From the cell containing the given text, extract its center point as (x, y) coordinate. 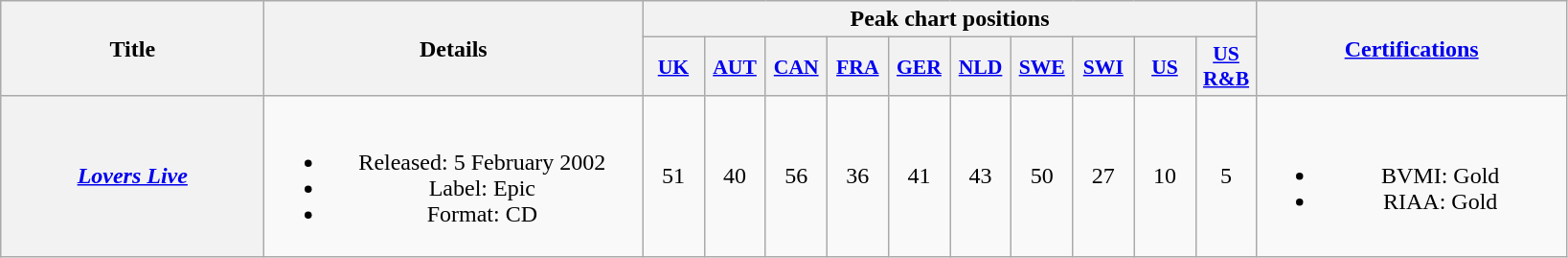
SWE (1042, 67)
Title (132, 48)
Lovers Live (132, 176)
NLD (981, 67)
FRA (857, 67)
50 (1042, 176)
56 (796, 176)
UK (673, 67)
5 (1226, 176)
10 (1165, 176)
43 (981, 176)
AUT (735, 67)
51 (673, 176)
27 (1103, 176)
41 (919, 176)
CAN (796, 67)
36 (857, 176)
GER (919, 67)
SWI (1103, 67)
Peak chart positions (950, 19)
US R&B (1226, 67)
Details (454, 48)
Certifications (1412, 48)
BVMI: GoldRIAA: Gold (1412, 176)
Released: 5 February 2002Label: EpicFormat: CD (454, 176)
40 (735, 176)
US (1165, 67)
